Capture the cell that displays the provided text and extract its (x, y) central coordinate. 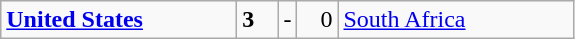
0 (318, 20)
United States (119, 20)
3 (258, 20)
South Africa (456, 20)
- (288, 20)
